Locate the cell with the specified text and output its (x, y) center coordinate. 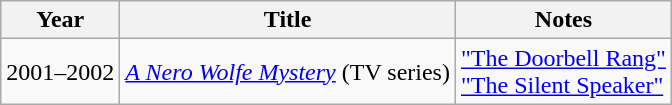
2001–2002 (60, 72)
Notes (563, 20)
A Nero Wolfe Mystery (TV series) (288, 72)
Title (288, 20)
"The Doorbell Rang""The Silent Speaker" (563, 72)
Year (60, 20)
